Search for the cell housing the specified text and yield its (X, Y) center coordinate. 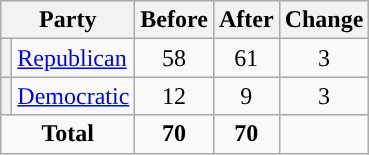
After (246, 20)
12 (174, 96)
9 (246, 96)
Republican (74, 58)
Total (68, 134)
61 (246, 58)
Democratic (74, 96)
Before (174, 20)
58 (174, 58)
Change (324, 20)
Party (68, 20)
